Determine the [X, Y] coordinate at the center of the cell enclosing the given text.  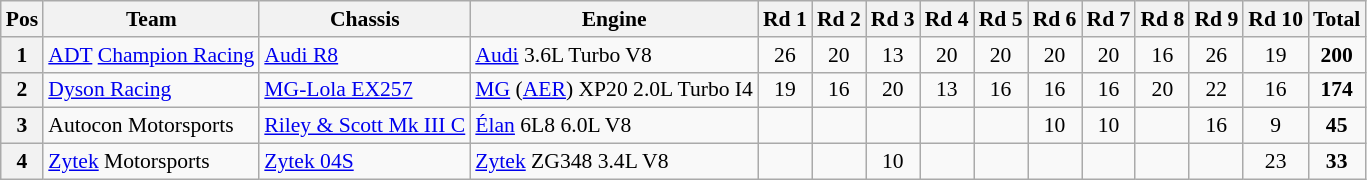
Autocon Motorsports [151, 126]
Rd 9 [1216, 19]
Rd 6 [1055, 19]
23 [1276, 162]
Audi R8 [364, 55]
Chassis [364, 19]
33 [1336, 162]
3 [22, 126]
Rd 2 [839, 19]
Rd 10 [1276, 19]
22 [1216, 90]
Rd 8 [1162, 19]
1 [22, 55]
200 [1336, 55]
Dyson Racing [151, 90]
Riley & Scott Mk III C [364, 126]
Élan 6L8 6.0L V8 [614, 126]
Engine [614, 19]
Rd 7 [1109, 19]
Pos [22, 19]
Audi 3.6L Turbo V8 [614, 55]
Zytek ZG348 3.4L V8 [614, 162]
9 [1276, 126]
Total [1336, 19]
MG (AER) XP20 2.0L Turbo I4 [614, 90]
Rd 1 [785, 19]
Rd 4 [947, 19]
Rd 5 [1001, 19]
Zytek Motorsports [151, 162]
45 [1336, 126]
2 [22, 90]
Zytek 04S [364, 162]
Rd 3 [893, 19]
174 [1336, 90]
ADT Champion Racing [151, 55]
4 [22, 162]
Team [151, 19]
MG-Lola EX257 [364, 90]
